Extract the (X, Y) coordinate from the center of the cell holding the provided text.  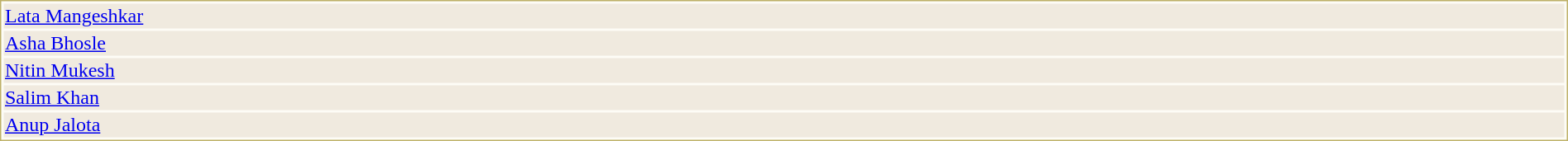
Anup Jalota (784, 125)
Nitin Mukesh (784, 70)
Salim Khan (784, 98)
Asha Bhosle (784, 44)
Lata Mangeshkar (784, 16)
